Output the [X, Y] coordinate of the center of the cell containing the given text.  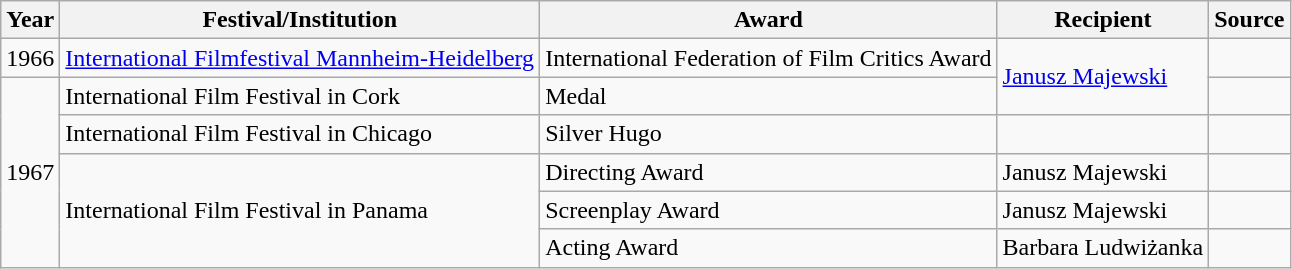
Medal [768, 96]
Festival/Institution [300, 20]
International Federation of Film Critics Award [768, 58]
1966 [30, 58]
International Film Festival in Panama [300, 210]
Year [30, 20]
International Filmfestival Mannheim-Heidelberg [300, 58]
Source [1250, 20]
International Film Festival in Cork [300, 96]
Directing Award [768, 172]
1967 [30, 172]
International Film Festival in Chicago [300, 134]
Screenplay Award [768, 210]
Award [768, 20]
Silver Hugo [768, 134]
Acting Award [768, 248]
Recipient [1103, 20]
Barbara Ludwiżanka [1103, 248]
